Return [X, Y] of the center of cell containing provided text 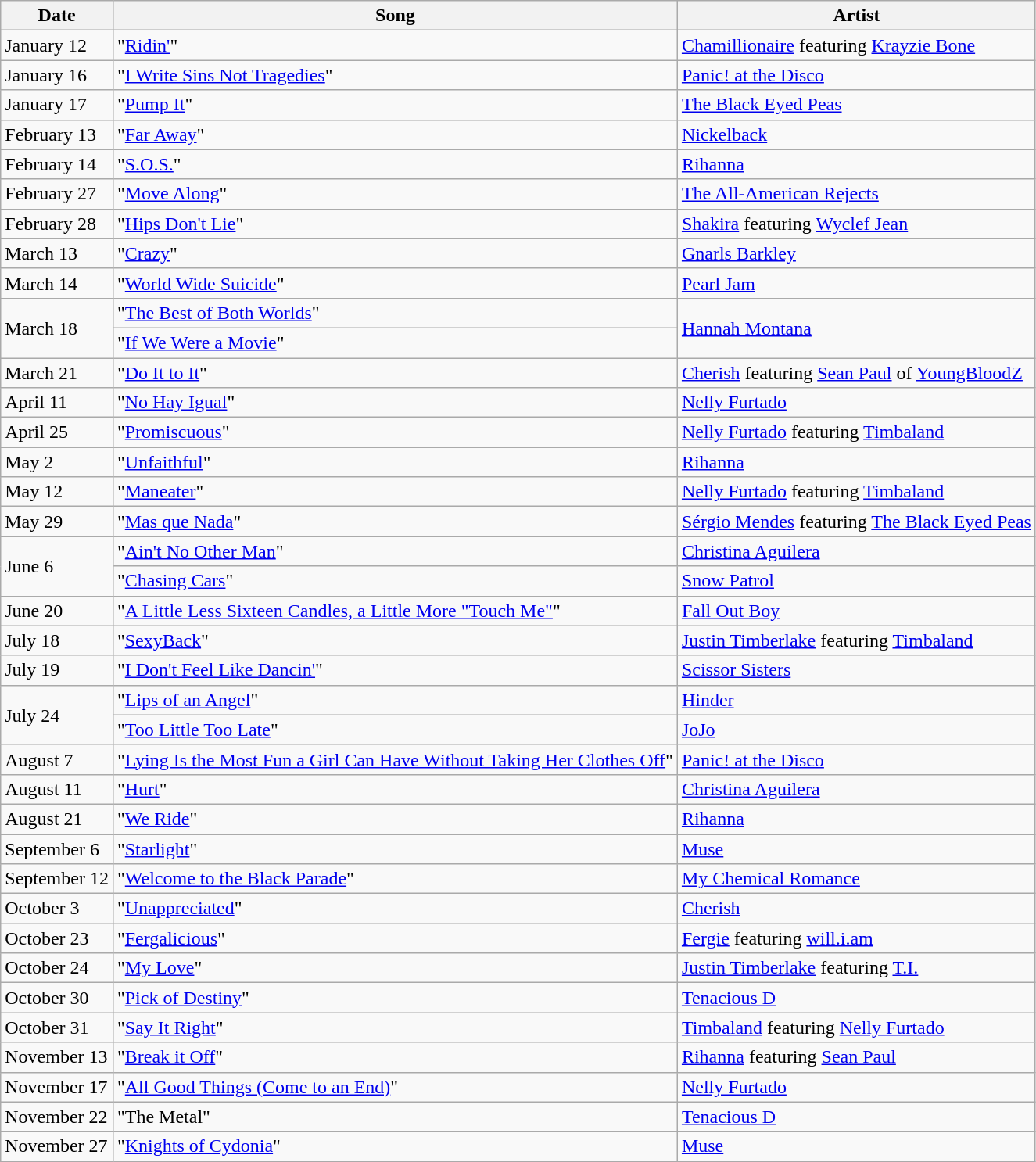
May 29 [57, 522]
"I Write Sins Not Tragedies" [395, 75]
March 18 [57, 328]
July 24 [57, 715]
"Maneater" [395, 492]
Shakira featuring Wyclef Jean [856, 224]
February 14 [57, 164]
August 21 [57, 819]
February 27 [57, 194]
Sérgio Mendes featuring The Black Eyed Peas [856, 522]
"A Little Less Sixteen Candles, a Little More "Touch Me"" [395, 611]
"Unappreciated" [395, 909]
Scissor Sisters [856, 670]
"Move Along" [395, 194]
February 13 [57, 134]
October 24 [57, 968]
August 11 [57, 789]
"World Wide Suicide" [395, 283]
Song [395, 16]
"I Don't Feel Like Dancin'" [395, 670]
The Black Eyed Peas [856, 105]
January 17 [57, 105]
Pearl Jam [856, 283]
November 17 [57, 1087]
June 6 [57, 566]
"Crazy" [395, 253]
Gnarls Barkley [856, 253]
October 23 [57, 938]
"Unfaithful" [395, 462]
January 16 [57, 75]
"Lying Is the Most Fun a Girl Can Have Without Taking Her Clothes Off" [395, 759]
Artist [856, 16]
October 30 [57, 998]
July 18 [57, 640]
"Ain't No Other Man" [395, 551]
"Knights of Cydonia" [395, 1146]
Rihanna featuring Sean Paul [856, 1057]
November 13 [57, 1057]
JoJo [856, 730]
"Do It to It" [395, 373]
Cherish [856, 909]
"Hips Don't Lie" [395, 224]
Hinder [856, 700]
The All-American Rejects [856, 194]
My Chemical Romance [856, 879]
"Welcome to the Black Parade" [395, 879]
March 14 [57, 283]
Timbaland featuring Nelly Furtado [856, 1028]
"Too Little Too Late" [395, 730]
"Pick of Destiny" [395, 998]
Justin Timberlake featuring T.I. [856, 968]
"SexyBack" [395, 640]
November 27 [57, 1146]
Fergie featuring will.i.am [856, 938]
"Mas que Nada" [395, 522]
May 12 [57, 492]
Justin Timberlake featuring Timbaland [856, 640]
March 21 [57, 373]
"S.O.S." [395, 164]
July 19 [57, 670]
"The Metal" [395, 1117]
"Far Away" [395, 134]
Chamillionaire featuring Krayzie Bone [856, 45]
Cherish featuring Sean Paul of YoungBloodZ [856, 373]
"All Good Things (Come to an End)" [395, 1087]
Fall Out Boy [856, 611]
Snow Patrol [856, 581]
"Hurt" [395, 789]
"No Hay Igual" [395, 403]
"Fergalicious" [395, 938]
February 28 [57, 224]
April 11 [57, 403]
January 12 [57, 45]
"My Love" [395, 968]
October 31 [57, 1028]
"Ridin'" [395, 45]
"Chasing Cars" [395, 581]
"Promiscuous" [395, 432]
April 25 [57, 432]
"The Best of Both Worlds" [395, 313]
"Say It Right" [395, 1028]
October 3 [57, 909]
"If We Were a Movie" [395, 343]
November 22 [57, 1117]
Hannah Montana [856, 328]
"Break it Off" [395, 1057]
May 2 [57, 462]
June 20 [57, 611]
"Lips of an Angel" [395, 700]
"Starlight" [395, 848]
"We Ride" [395, 819]
September 12 [57, 879]
Nickelback [856, 134]
Date [57, 16]
August 7 [57, 759]
September 6 [57, 848]
"Pump It" [395, 105]
March 13 [57, 253]
